Locate the cell with the specified text and output its [X, Y] center coordinate. 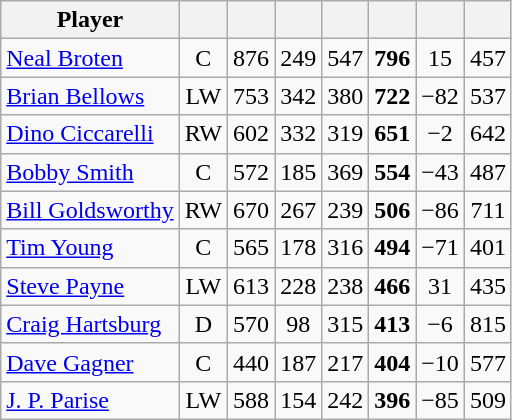
396 [392, 400]
15 [440, 58]
722 [392, 96]
613 [252, 286]
380 [346, 96]
Brian Bellows [90, 96]
753 [252, 96]
238 [346, 286]
−43 [440, 172]
31 [440, 286]
185 [298, 172]
509 [488, 400]
187 [298, 362]
319 [346, 134]
796 [392, 58]
457 [488, 58]
Bobby Smith [90, 172]
D [203, 324]
588 [252, 400]
217 [346, 362]
577 [488, 362]
Dino Ciccarelli [90, 134]
Bill Goldsworthy [90, 210]
242 [346, 400]
413 [392, 324]
401 [488, 248]
−71 [440, 248]
Neal Broten [90, 58]
342 [298, 96]
249 [298, 58]
565 [252, 248]
602 [252, 134]
Dave Gagner [90, 362]
651 [392, 134]
876 [252, 58]
Player [90, 20]
570 [252, 324]
572 [252, 172]
494 [392, 248]
267 [298, 210]
228 [298, 286]
537 [488, 96]
506 [392, 210]
642 [488, 134]
369 [346, 172]
J. P. Parise [90, 400]
−86 [440, 210]
547 [346, 58]
−2 [440, 134]
466 [392, 286]
670 [252, 210]
Craig Hartsburg [90, 324]
Steve Payne [90, 286]
711 [488, 210]
Tim Young [90, 248]
440 [252, 362]
−6 [440, 324]
98 [298, 324]
487 [488, 172]
404 [392, 362]
239 [346, 210]
315 [346, 324]
154 [298, 400]
−85 [440, 400]
−10 [440, 362]
554 [392, 172]
316 [346, 248]
−82 [440, 96]
815 [488, 324]
178 [298, 248]
332 [298, 134]
435 [488, 286]
